Find where the given text appears and provide that cell's center as [X, Y] coordinate. 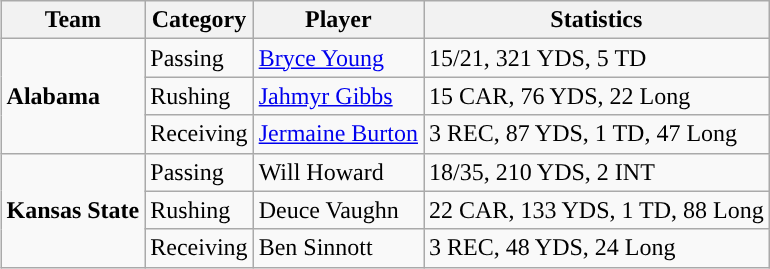
Alabama [73, 96]
Bryce Young [338, 58]
Player [338, 20]
3 REC, 87 YDS, 1 TD, 47 Long [597, 134]
3 REC, 48 YDS, 24 Long [597, 248]
Ben Sinnott [338, 248]
Category [199, 20]
15/21, 321 YDS, 5 TD [597, 58]
Kansas State [73, 210]
Jahmyr Gibbs [338, 96]
18/35, 210 YDS, 2 INT [597, 172]
Will Howard [338, 172]
22 CAR, 133 YDS, 1 TD, 88 Long [597, 210]
Statistics [597, 20]
Jermaine Burton [338, 134]
15 CAR, 76 YDS, 22 Long [597, 96]
Deuce Vaughn [338, 210]
Team [73, 20]
